From the cell containing the given text, extract its center point as [X, Y] coordinate. 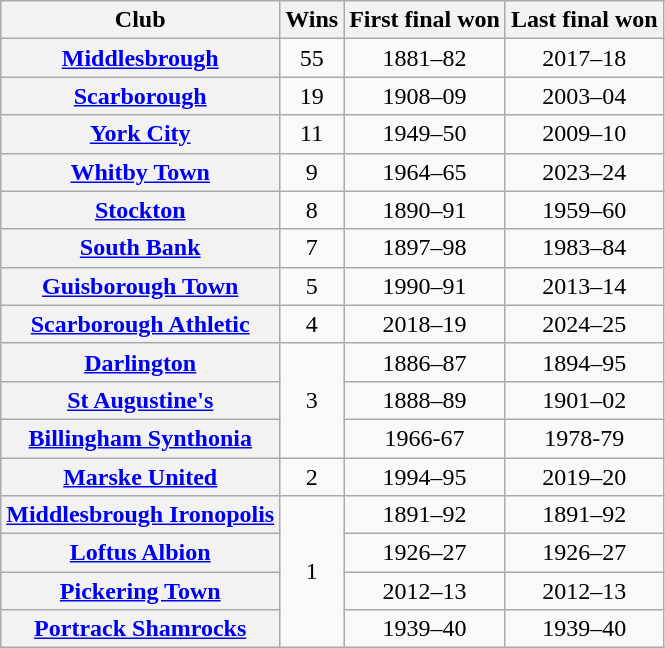
1881–82 [425, 58]
2013–14 [584, 286]
7 [312, 248]
Darlington [140, 362]
1949–50 [425, 134]
Billingham Synthonia [140, 438]
1886–87 [425, 362]
Scarborough Athletic [140, 324]
1897–98 [425, 248]
2019–20 [584, 477]
1890–91 [425, 210]
19 [312, 96]
Whitby Town [140, 172]
South Bank [140, 248]
Portrack Shamrocks [140, 629]
St Augustine's [140, 400]
1966-67 [425, 438]
2023–24 [584, 172]
Middlesbrough [140, 58]
1983–84 [584, 248]
Middlesbrough Ironopolis [140, 515]
1888–89 [425, 400]
Last final won [584, 20]
2024–25 [584, 324]
Marske United [140, 477]
Wins [312, 20]
Club [140, 20]
1 [312, 572]
2017–18 [584, 58]
1990–91 [425, 286]
1959–60 [584, 210]
2003–04 [584, 96]
1901–02 [584, 400]
11 [312, 134]
8 [312, 210]
1978-79 [584, 438]
2009–10 [584, 134]
2 [312, 477]
1908–09 [425, 96]
Loftus Albion [140, 553]
Guisborough Town [140, 286]
2018–19 [425, 324]
55 [312, 58]
1964–65 [425, 172]
Scarborough [140, 96]
Pickering Town [140, 591]
3 [312, 400]
1894–95 [584, 362]
4 [312, 324]
First final won [425, 20]
5 [312, 286]
9 [312, 172]
York City [140, 134]
1994–95 [425, 477]
Stockton [140, 210]
